Pinpoint the cell where the given text exists, returning its [x, y] midpoint coordinate. 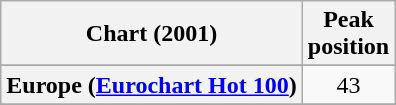
43 [348, 85]
Europe (Eurochart Hot 100) [152, 85]
Peakposition [348, 34]
Chart (2001) [152, 34]
